Extract the (x, y) coordinate from the center of the cell holding the provided text.  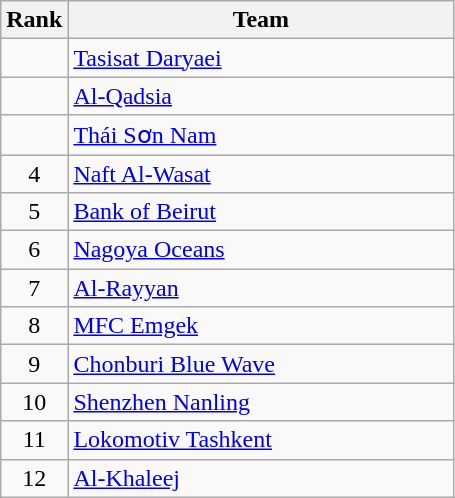
Rank (34, 20)
Al-Qadsia (261, 96)
12 (34, 478)
MFC Emgek (261, 326)
Thái Sơn Nam (261, 135)
Naft Al-Wasat (261, 173)
5 (34, 212)
8 (34, 326)
Team (261, 20)
Chonburi Blue Wave (261, 364)
4 (34, 173)
Lokomotiv Tashkent (261, 440)
Al-Khaleej (261, 478)
7 (34, 288)
Bank of Beirut (261, 212)
Shenzhen Nanling (261, 402)
Nagoya Oceans (261, 250)
10 (34, 402)
6 (34, 250)
Tasisat Daryaei (261, 58)
Al-Rayyan (261, 288)
11 (34, 440)
9 (34, 364)
